Scan for the cell matching the given text and deliver its [x, y] coordinate at center. 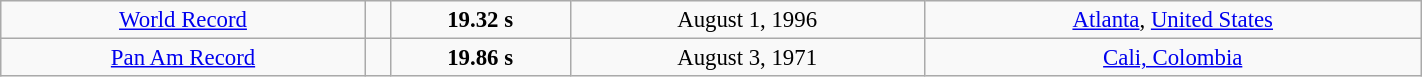
World Record [183, 20]
Pan Am Record [183, 58]
19.32 s [480, 20]
Atlanta, United States [1172, 20]
Cali, Colombia [1172, 58]
August 1, 1996 [747, 20]
19.86 s [480, 58]
August 3, 1971 [747, 58]
